Pinpoint the cell where the given text exists, returning its (x, y) midpoint coordinate. 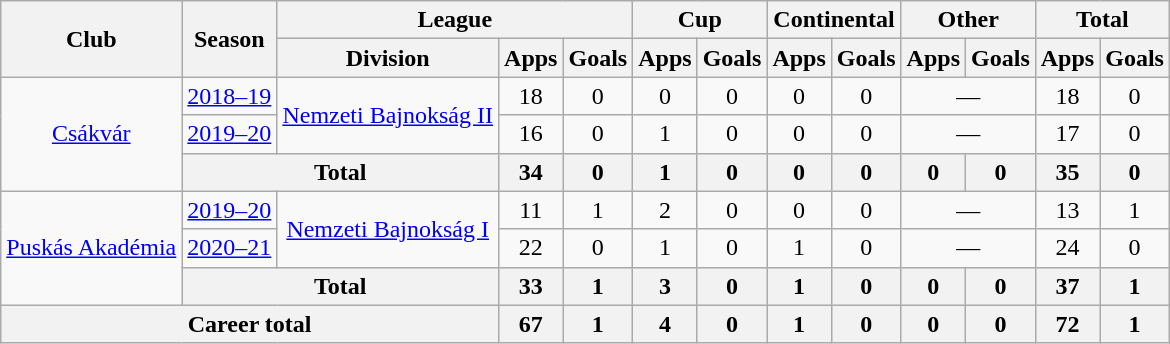
37 (1067, 286)
Career total (250, 324)
Csákvár (92, 134)
2 (665, 210)
Continental (834, 20)
11 (531, 210)
2018–19 (230, 96)
34 (531, 172)
72 (1067, 324)
League (455, 20)
16 (531, 134)
Club (92, 39)
Other (968, 20)
4 (665, 324)
Nemzeti Bajnokság II (388, 115)
Cup (700, 20)
67 (531, 324)
13 (1067, 210)
Division (388, 58)
3 (665, 286)
Nemzeti Bajnokság I (388, 229)
Puskás Akadémia (92, 248)
33 (531, 286)
22 (531, 248)
Season (230, 39)
24 (1067, 248)
2020–21 (230, 248)
17 (1067, 134)
35 (1067, 172)
